Search for the cell housing the specified text and yield its (X, Y) center coordinate. 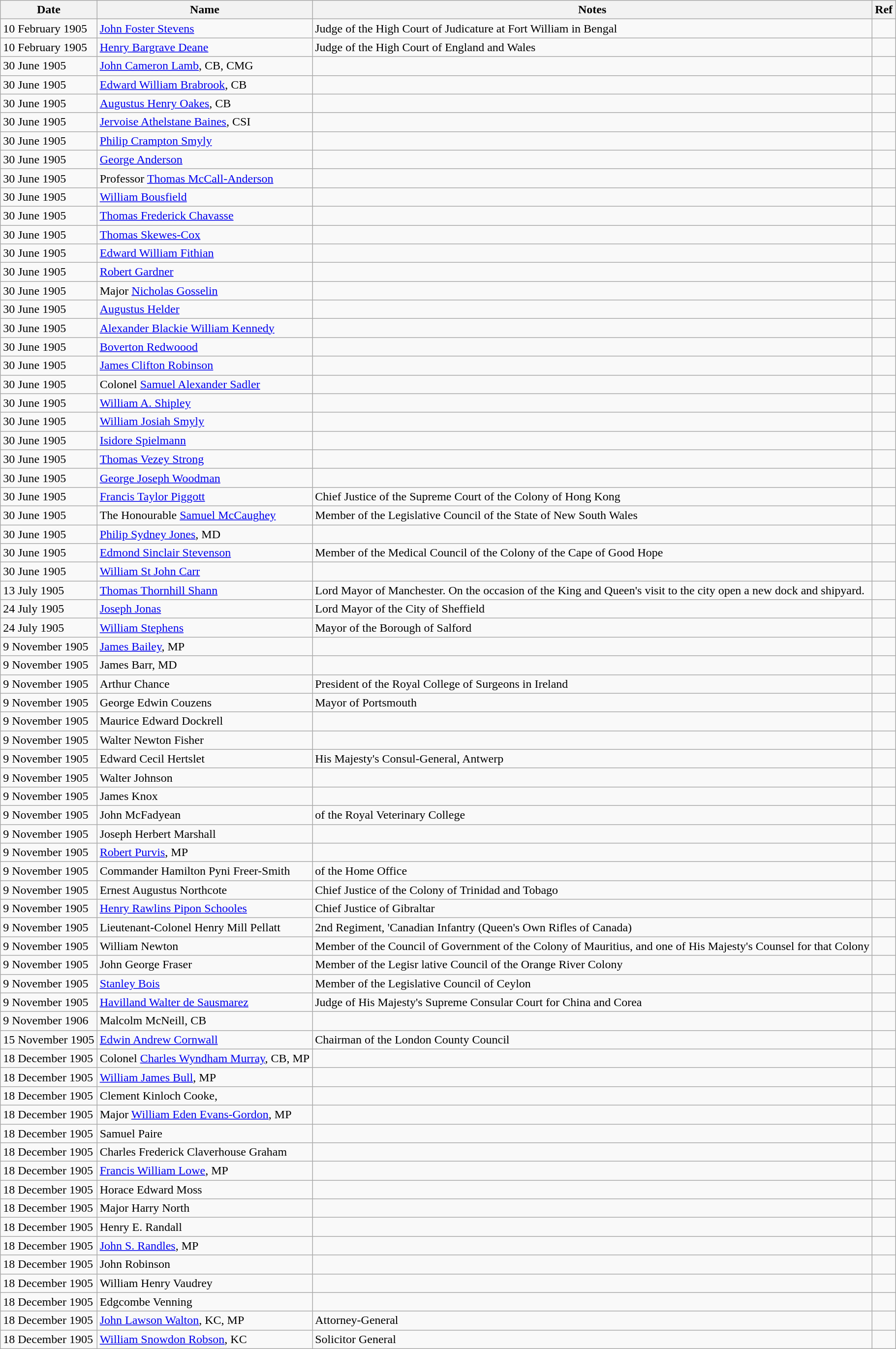
John McFadyean (205, 815)
Robert Purvis, MP (205, 853)
Attorney-General (592, 1320)
Name (205, 10)
13 July 1905 (49, 590)
Charles Frederick Claverhouse Graham (205, 1152)
Chief Justice of Gibraltar (592, 909)
John Lawson Walton, KC, MP (205, 1320)
Clement Kinloch Cooke, (205, 1096)
John S. Randles, MP (205, 1246)
Major Nicholas Gosselin (205, 291)
James Knox (205, 796)
Isidore Spielmann (205, 440)
John Foster Stevens (205, 29)
Chief Justice of the Colony of Trinidad and Tobago (592, 890)
William Newton (205, 946)
Havilland Walter de Sausmarez (205, 1002)
Edgcombe Venning (205, 1302)
Lord Mayor of Manchester. On the occasion of the King and Queen's visit to the city open a new dock and shipyard. (592, 590)
Edward William Fithian (205, 253)
Edmond Sinclair Stevenson (205, 553)
Philip Sydney Jones, MD (205, 534)
Date (49, 10)
15 November 1905 (49, 1040)
John Robinson (205, 1264)
of the Home Office (592, 871)
Edward Cecil Hertslet (205, 759)
Edwin Andrew Cornwall (205, 1040)
William Stephens (205, 628)
Professor Thomas McCall-Anderson (205, 178)
Henry Bargrave Deane (205, 47)
The Honourable Samuel McCaughey (205, 515)
of the Royal Veterinary College (592, 815)
Augustus Henry Oakes, CB (205, 103)
Commander Hamilton Pyni Freer-Smith (205, 871)
2nd Regiment, 'Canadian Infantry (Queen's Own Rifles of Canada) (592, 927)
Thomas Frederick Chavasse (205, 215)
Solicitor General (592, 1339)
Francis William Lowe, MP (205, 1171)
John Cameron Lamb, CB, CMG (205, 66)
James Barr, MD (205, 665)
Member of the Council of Government of the Colony of Mauritius, and one of His Majesty's Counsel for that Colony (592, 946)
Maurice Edward Dockrell (205, 721)
Member of the Legislative Council of the State of New South Wales (592, 515)
His Majesty's Consul-General, Antwerp (592, 759)
Samuel Paire (205, 1133)
Francis Taylor Piggott (205, 496)
James Clifton Robinson (205, 366)
William A. Shipley (205, 403)
Boverton Redwoood (205, 347)
Malcolm McNeill, CB (205, 1021)
William Henry Vaudrey (205, 1283)
William St John Carr (205, 572)
Judge of the High Court of England and Wales (592, 47)
Thomas Skewes-Cox (205, 235)
9 November 1906 (49, 1021)
Ernest Augustus Northcote (205, 890)
Walter Newton Fisher (205, 740)
Edward William Brabrook, CB (205, 85)
Thomas Thornhill Shann (205, 590)
Mayor of the Borough of Salford (592, 628)
George Anderson (205, 159)
Major Harry North (205, 1208)
Arthur Chance (205, 684)
Notes (592, 10)
Jervoise Athelstane Baines, CSI (205, 122)
George Joseph Woodman (205, 478)
Augustus Helder (205, 309)
Henry E. Randall (205, 1227)
Stanley Bois (205, 983)
Mayor of Portsmouth (592, 703)
Thomas Vezey Strong (205, 459)
Lord Mayor of the City of Sheffield (592, 609)
Horace Edward Moss (205, 1190)
Joseph Herbert Marshall (205, 834)
Colonel Samuel Alexander Sadler (205, 384)
Judge of His Majesty's Supreme Consular Court for China and Corea (592, 1002)
President of the Royal College of Surgeons in Ireland (592, 684)
Member of the Legisr lative Council of the Orange River Colony (592, 965)
Major William Eden Evans-Gordon, MP (205, 1114)
Joseph Jonas (205, 609)
Chief Justice of the Supreme Court of the Colony of Hong Kong (592, 496)
William Bousfield (205, 197)
Robert Gardner (205, 272)
Member of the Medical Council of the Colony of the Cape of Good Hope (592, 553)
Walter Johnson (205, 777)
Colonel Charles Wyndham Murray, CB, MP (205, 1058)
William James Bull, MP (205, 1077)
James Bailey, MP (205, 646)
Philip Crampton Smyly (205, 141)
Alexander Blackie William Kennedy (205, 328)
John George Fraser (205, 965)
William Snowdon Robson, KC (205, 1339)
Chairman of the London County Council (592, 1040)
Henry Rawlins Pipon Schooles (205, 909)
George Edwin Couzens (205, 703)
Member of the Legislative Council of Ceylon (592, 983)
William Josiah Smyly (205, 422)
Lieutenant-Colonel Henry Mill Pellatt (205, 927)
Judge of the High Court of Judicature at Fort William in Bengal (592, 29)
Ref (884, 10)
